Return [x, y] of the center of cell containing provided text 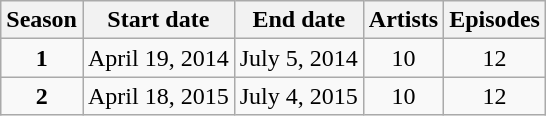
July 5, 2014 [298, 58]
Start date [158, 20]
1 [42, 58]
July 4, 2015 [298, 96]
End date [298, 20]
Artists [403, 20]
April 19, 2014 [158, 58]
Episodes [495, 20]
2 [42, 96]
April 18, 2015 [158, 96]
Season [42, 20]
